Return [x, y] of the center of cell containing provided text 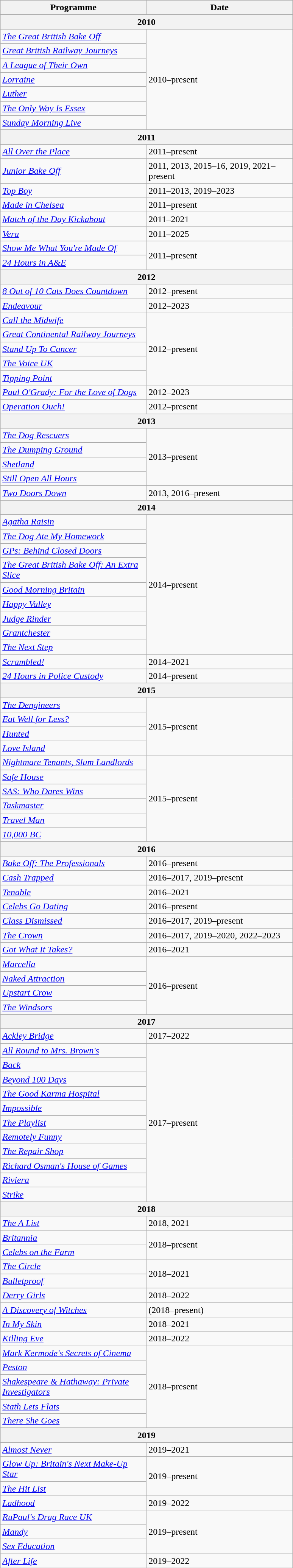
Beyond 100 Days [73, 1079]
Match of the Day Kickabout [73, 219]
2015 [146, 691]
2017–present [220, 1122]
Naked Attraction [73, 978]
Mandy [73, 1532]
SAS: Who Dares Wins [73, 791]
8 Out of 10 Cats Does Countdown [73, 291]
Stath Lets Flats [73, 1406]
The Windsors [73, 1007]
Date [220, 8]
Judge Rinder [73, 618]
Impossible [73, 1108]
Glow Up: Britain's Next Make-Up Star [73, 1469]
2018, 2021 [220, 1223]
All Over the Place [73, 151]
2019–2021 [220, 1450]
Strike [73, 1195]
Cash Trapped [73, 877]
Safe House [73, 777]
Vera [73, 234]
24 Hours in A&E [73, 263]
The Next Step [73, 647]
The Dumping Ground [73, 450]
Mark Kermode's Secrets of Cinema [73, 1353]
2012 [146, 277]
Bake Off: The Professionals [73, 863]
The Repair Shop [73, 1151]
Love Island [73, 748]
The Hit List [73, 1489]
The Great British Bake Off [73, 36]
After Life [73, 1560]
Tenable [73, 892]
Upstart Crow [73, 993]
The Great British Bake Off: An Extra Slice [73, 570]
Britannia [73, 1238]
GPs: Behind Closed Doors [73, 551]
Endeavour [73, 306]
10,000 BC [73, 834]
Shakespeare & Hathaway: Private Investigators [73, 1387]
Eat Well for Less? [73, 719]
2019 [146, 1435]
The Good Karma Hospital [73, 1094]
Stand Up To Cancer [73, 349]
2011, 2013, 2015–16, 2019, 2021–present [220, 171]
The Only Way Is Essex [73, 108]
Ackley Bridge [73, 1036]
Still Open All Hours [73, 479]
The Dengineers [73, 705]
Celebs Go Dating [73, 907]
All Round to Mrs. Brown's [73, 1050]
Marcella [73, 964]
RuPaul's Drag Race UK [73, 1517]
2016–2017, 2019–2020, 2022–2023 [220, 935]
Tipping Point [73, 378]
2010–present [220, 79]
Derry Girls [73, 1295]
2017–2022 [220, 1036]
Great Continental Railway Journeys [73, 334]
(2018–present) [220, 1310]
The Dog Ate My Homework [73, 536]
Shetland [73, 464]
2011–2013, 2019–2023 [220, 190]
2013, 2016–present [220, 493]
2016 [146, 849]
Programme [73, 8]
Operation Ouch! [73, 406]
Great British Railway Journeys [73, 51]
Top Boy [73, 190]
The Voice UK [73, 363]
2010 [146, 22]
Luther [73, 94]
Made in Chelsea [73, 205]
Sex Education [73, 1546]
Two Doors Down [73, 493]
Travel Man [73, 820]
24 Hours in Police Custody [73, 676]
The Playlist [73, 1123]
2014–2021 [220, 662]
Richard Osman's House of Games [73, 1166]
Nightmare Tenants, Slum Landlords [73, 762]
Bulletproof [73, 1281]
Good Morning Britain [73, 590]
Class Dismissed [73, 921]
Peston [73, 1367]
Grantchester [73, 633]
2013 [146, 421]
Scrambled! [73, 662]
A League of Their Own [73, 65]
Ladhood [73, 1503]
The A List [73, 1223]
Celebs on the Farm [73, 1252]
2018 [146, 1209]
Got What It Takes? [73, 950]
Agatha Raisin [73, 522]
Lorraine [73, 79]
2013–present [220, 457]
Junior Bake Off [73, 171]
A Discovery of Witches [73, 1310]
2011 [146, 137]
2014 [146, 507]
Almost Never [73, 1450]
2011–2021 [220, 219]
Call the Midwife [73, 320]
In My Skin [73, 1324]
2017 [146, 1022]
Show Me What You're Made Of [73, 248]
Happy Valley [73, 604]
Riviera [73, 1180]
There She Goes [73, 1421]
2011–2025 [220, 234]
Hunted [73, 734]
Sunday Morning Live [73, 123]
The Dog Rescuers [73, 436]
Back [73, 1065]
Taskmaster [73, 806]
The Circle [73, 1266]
Paul O'Grady: For the Love of Dogs [73, 392]
Remotely Funny [73, 1137]
The Crown [73, 935]
Killing Eve [73, 1338]
